Determine the (X, Y) coordinate at the center of the cell enclosing the given text.  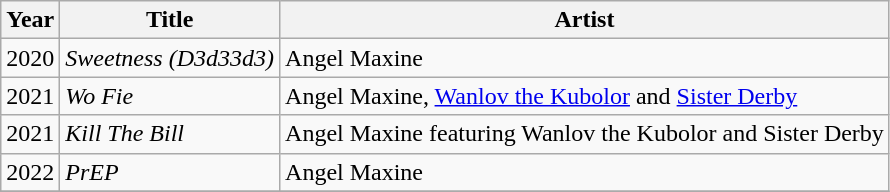
Angel Maxine, Wanlov the Kubolor and Sister Derby (585, 96)
Sweetness (D3d33d3) (170, 58)
2020 (30, 58)
Kill The Bill (170, 134)
Title (170, 20)
Wo Fie (170, 96)
PrEP (170, 172)
Angel Maxine featuring Wanlov the Kubolor and Sister Derby (585, 134)
2022 (30, 172)
Artist (585, 20)
Year (30, 20)
